From the cell containing the given text, extract its center point as (X, Y) coordinate. 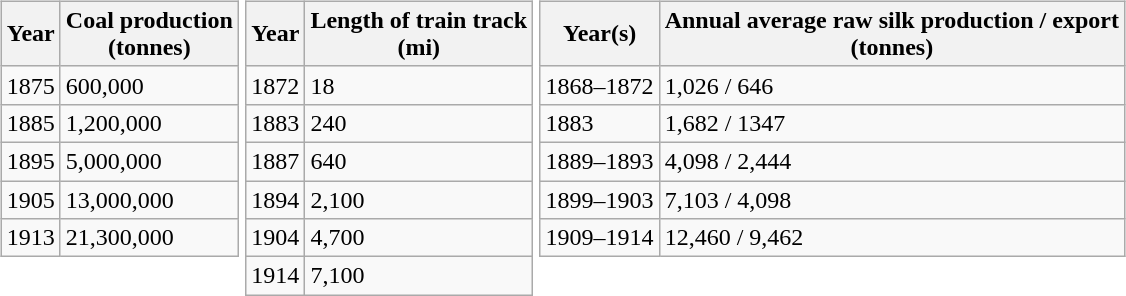
1872 (276, 85)
1868–1872 (600, 85)
5,000,000 (149, 161)
4,700 (419, 238)
1,026 / 646 (892, 85)
7,103 / 4,098 (892, 199)
1,200,000 (149, 123)
1889–1893 (600, 161)
1914 (276, 276)
18 (419, 85)
640 (419, 161)
1887 (276, 161)
600,000 (149, 85)
21,300,000 (149, 238)
1895 (30, 161)
12,460 / 9,462 (892, 238)
240 (419, 123)
2,100 (419, 199)
Annual average raw silk production / export (tonnes) (892, 34)
1875 (30, 85)
1904 (276, 238)
Coal production (tonnes) (149, 34)
Year(s) (600, 34)
1913 (30, 238)
1885 (30, 123)
1,682 / 1347 (892, 123)
13,000,000 (149, 199)
1905 (30, 199)
4,098 / 2,444 (892, 161)
1894 (276, 199)
7,100 (419, 276)
1899–1903 (600, 199)
Length of train track (mi) (419, 34)
1909–1914 (600, 238)
